Output the [X, Y] coordinate of the center of the cell containing the given text.  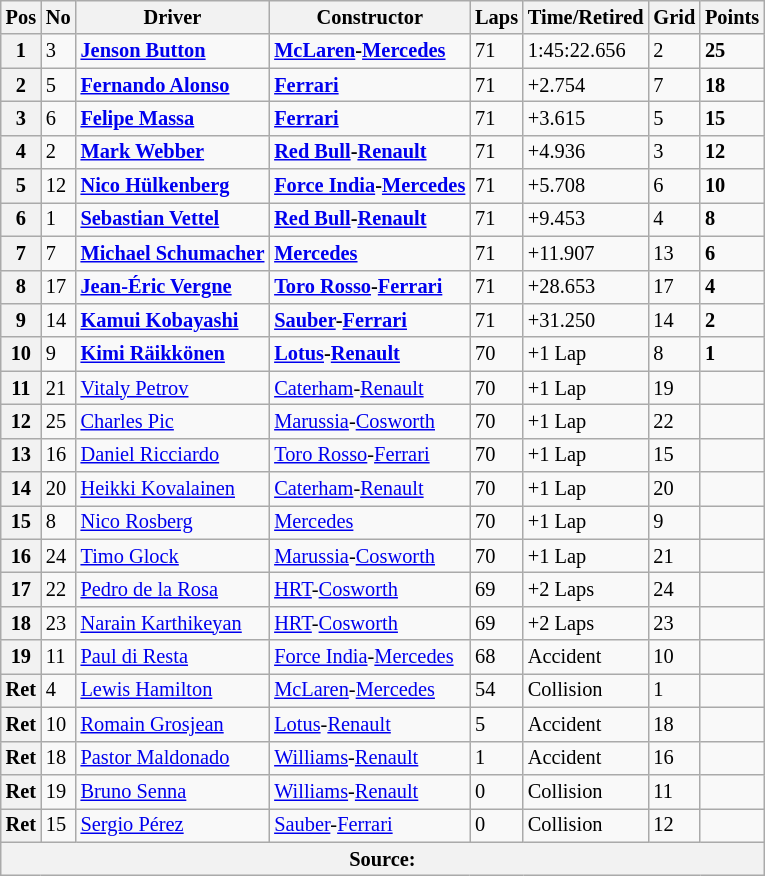
Sergio Pérez [173, 825]
+31.250 [586, 320]
No [58, 17]
Paul di Resta [173, 657]
+9.453 [586, 219]
Pedro de la Rosa [173, 589]
Heikki Kovalainen [173, 489]
Pos [21, 17]
Sebastian Vettel [173, 219]
Narain Karthikeyan [173, 623]
Vitaly Petrov [173, 388]
Felipe Massa [173, 118]
+5.708 [586, 186]
54 [496, 690]
Kimi Räikkönen [173, 354]
Grid [674, 17]
+28.653 [586, 287]
Nico Hülkenberg [173, 186]
Points [732, 17]
Driver [173, 17]
Jean-Éric Vergne [173, 287]
Daniel Ricciardo [173, 455]
Jenson Button [173, 51]
1:45:22.656 [586, 51]
Kamui Kobayashi [173, 320]
Fernando Alonso [173, 85]
Charles Pic [173, 421]
Constructor [370, 17]
+3.615 [586, 118]
+4.936 [586, 152]
Laps [496, 17]
Time/Retired [586, 17]
Pastor Maldonado [173, 758]
68 [496, 657]
+2.754 [586, 85]
Mark Webber [173, 152]
Romain Grosjean [173, 724]
Michael Schumacher [173, 253]
Nico Rosberg [173, 522]
+11.907 [586, 253]
Timo Glock [173, 556]
Lewis Hamilton [173, 690]
Bruno Senna [173, 791]
Source: [382, 859]
